From the cell containing the given text, extract its center point as [X, Y] coordinate. 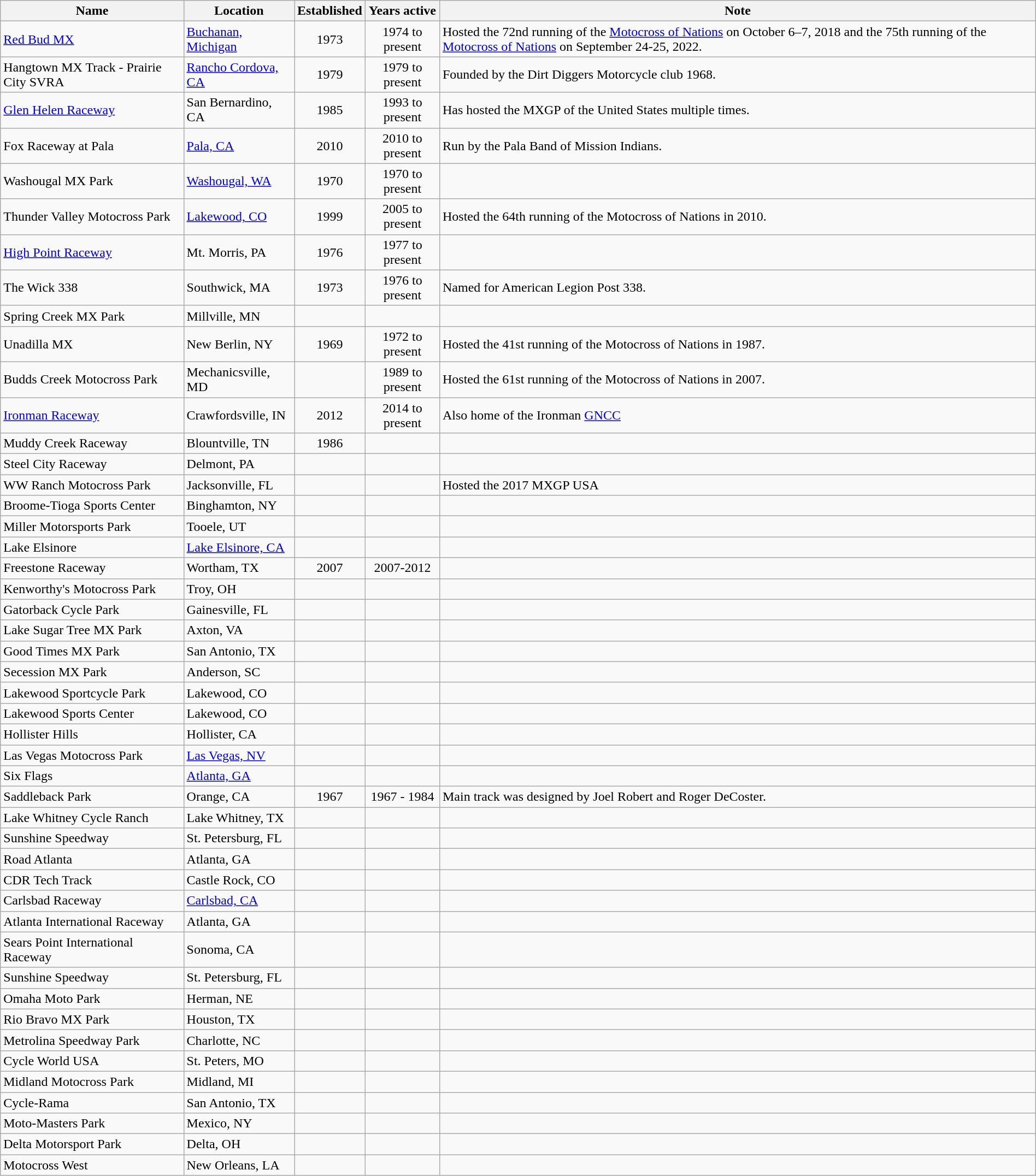
Southwick, MA [239, 287]
Named for American Legion Post 338. [738, 287]
Years active [402, 11]
1969 [330, 344]
Miller Motorsports Park [92, 527]
Thunder Valley Motocross Park [92, 216]
2010 to present [402, 145]
Herman, NE [239, 998]
Tooele, UT [239, 527]
Lake Whitney Cycle Ranch [92, 818]
Axton, VA [239, 630]
Motocross West [92, 1165]
Location [239, 11]
Gainesville, FL [239, 610]
New Berlin, NY [239, 344]
Saddleback Park [92, 797]
Cycle World USA [92, 1061]
San Bernardino, CA [239, 110]
Mechanicsville, MD [239, 379]
Secession MX Park [92, 672]
Charlotte, NC [239, 1040]
Carlsbad Raceway [92, 901]
St. Peters, MO [239, 1061]
Muddy Creek Raceway [92, 444]
2014 to present [402, 415]
Glen Helen Raceway [92, 110]
1972 to present [402, 344]
Note [738, 11]
The Wick 338 [92, 287]
Rio Bravo MX Park [92, 1019]
Washougal, WA [239, 181]
Castle Rock, CO [239, 880]
Orange, CA [239, 797]
Delta, OH [239, 1144]
1986 [330, 444]
Omaha Moto Park [92, 998]
1967 [330, 797]
1989 to present [402, 379]
Also home of the Ironman GNCC [738, 415]
Good Times MX Park [92, 651]
Delmont, PA [239, 464]
Rancho Cordova, CA [239, 74]
1976 [330, 252]
1985 [330, 110]
1977 to present [402, 252]
Run by the Pala Band of Mission Indians. [738, 145]
Hollister, CA [239, 734]
Ironman Raceway [92, 415]
Delta Motorsport Park [92, 1144]
New Orleans, LA [239, 1165]
2007 [330, 568]
1993 to present [402, 110]
Hosted the 41st running of the Motocross of Nations in 1987. [738, 344]
Has hosted the MXGP of the United States multiple times. [738, 110]
Road Atlanta [92, 859]
Fox Raceway at Pala [92, 145]
Crawfordsville, IN [239, 415]
High Point Raceway [92, 252]
1974 to present [402, 39]
Midland, MI [239, 1082]
WW Ranch Motocross Park [92, 485]
Atlanta International Raceway [92, 921]
Washougal MX Park [92, 181]
1979 to present [402, 74]
Steel City Raceway [92, 464]
Hosted the 72nd running of the Motocross of Nations on October 6–7, 2018 and the 75th running of the Motocross of Nations on September 24-25, 2022. [738, 39]
Broome-Tioga Sports Center [92, 506]
Name [92, 11]
Hosted the 2017 MXGP USA [738, 485]
Wortham, TX [239, 568]
Hangtown MX Track - Prairie City SVRA [92, 74]
Houston, TX [239, 1019]
Hollister Hills [92, 734]
Hosted the 64th running of the Motocross of Nations in 2010. [738, 216]
2010 [330, 145]
Las Vegas Motocross Park [92, 755]
Hosted the 61st running of the Motocross of Nations in 2007. [738, 379]
Las Vegas, NV [239, 755]
Troy, OH [239, 589]
Cycle-Rama [92, 1103]
2005 to present [402, 216]
1970 [330, 181]
Mexico, NY [239, 1124]
Freestone Raceway [92, 568]
Jacksonville, FL [239, 485]
Blountville, TN [239, 444]
Six Flags [92, 776]
Lake Elsinore [92, 547]
CDR Tech Track [92, 880]
Buchanan, Michigan [239, 39]
Established [330, 11]
1970 to present [402, 181]
Pala, CA [239, 145]
Budds Creek Motocross Park [92, 379]
1967 - 1984 [402, 797]
Moto-Masters Park [92, 1124]
1976 to present [402, 287]
1999 [330, 216]
2012 [330, 415]
Metrolina Speedway Park [92, 1040]
Carlsbad, CA [239, 901]
Main track was designed by Joel Robert and Roger DeCoster. [738, 797]
Lakewood Sportcycle Park [92, 693]
2007-2012 [402, 568]
Lake Elsinore, CA [239, 547]
Sonoma, CA [239, 949]
Midland Motocross Park [92, 1082]
Lakewood Sports Center [92, 713]
Kenworthy's Motocross Park [92, 589]
Binghamton, NY [239, 506]
Sears Point International Raceway [92, 949]
Red Bud MX [92, 39]
Millville, MN [239, 316]
Unadilla MX [92, 344]
Gatorback Cycle Park [92, 610]
Lake Whitney, TX [239, 818]
Spring Creek MX Park [92, 316]
Lake Sugar Tree MX Park [92, 630]
Founded by the Dirt Diggers Motorcycle club 1968. [738, 74]
Mt. Morris, PA [239, 252]
Anderson, SC [239, 672]
1979 [330, 74]
